Search for the cell housing the specified text and yield its (X, Y) center coordinate. 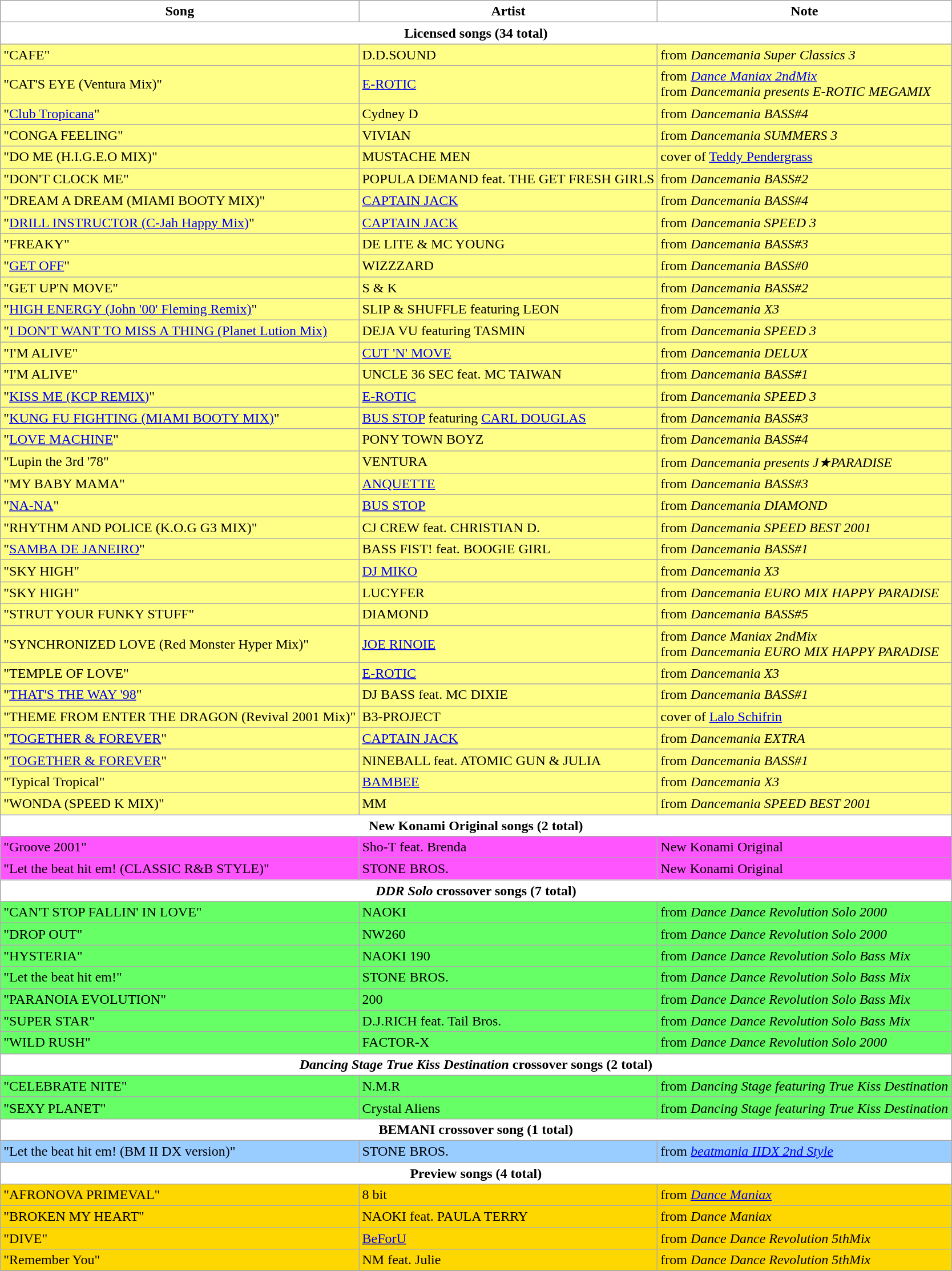
"HIGH ENERGY (John '00' Fleming Remix)" (180, 309)
UNCLE 36 SEC feat. MC TAIWAN (508, 375)
"FREAKY" (180, 244)
from Dancemania EXTRA (805, 738)
"HYSTERIA" (180, 956)
"AFRONOVA PRIMEVAL" (180, 1195)
"CONGA FEELING" (180, 135)
NW260 (508, 934)
"STRUT YOUR FUNKY STUFF" (180, 614)
"NA-NA" (180, 506)
"CELEBRATE NITE" (180, 1086)
"Let the beat hit em! (BM II DX version)" (180, 1151)
D.J.RICH feat. Tail Bros. (508, 1021)
VIVIAN (508, 135)
WIZZZARD (508, 266)
FACTOR-X (508, 1043)
CJ CREW feat. CHRISTIAN D. (508, 528)
from Dancemania SUMMERS 3 (805, 135)
Sho-T feat. Brenda (508, 847)
from Dancemania EURO MIX HAPPY PARADISE (805, 593)
POPULA DEMAND feat. THE GET FRESH GIRLS (508, 179)
8 bit (508, 1195)
"Club Tropicana" (180, 114)
BUS STOP featuring CARL DOUGLAS (508, 418)
NINEBALL feat. ATOMIC GUN & JULIA (508, 760)
from Dance Maniax 2ndMixfrom Dancemania EURO MIX HAPPY PARADISE (805, 644)
Cydney D (508, 114)
Crystal Aliens (508, 1108)
B3-PROJECT (508, 717)
"DROP OUT" (180, 934)
NAOKI (508, 912)
"THAT'S THE WAY '98" (180, 695)
"MY BABY MAMA" (180, 484)
CUT 'N' MOVE (508, 353)
S & K (508, 287)
Note (805, 11)
"GET UP'N MOVE" (180, 287)
DE LITE & MC YOUNG (508, 244)
DJ BASS feat. MC DIXIE (508, 695)
SLIP & SHUFFLE featuring LEON (508, 309)
BASS FIST! feat. BOOGIE GIRL (508, 549)
cover of Teddy Pendergrass (805, 157)
"Let the beat hit em!" (180, 978)
"I DON'T WANT TO MISS A THING (Planet Lution Mix) (180, 331)
"BROKEN MY HEART" (180, 1217)
N.M.R (508, 1086)
"CAFE" (180, 55)
JOE RINOIE (508, 644)
from Dancemania DELUX (805, 353)
from Dancemania Super Classics 3 (805, 55)
DJ MIKO (508, 571)
"SYNCHRONIZED LOVE (Red Monster Hyper Mix)" (180, 644)
from Dancemania presents J★PARADISE (805, 462)
cover of Lalo Schifrin (805, 717)
New Konami Original songs (2 total) (476, 825)
from beatmania IIDX 2nd Style (805, 1151)
from Dance Maniax 2ndMixfrom Dancemania presents E-ROTIC MEGAMIX (805, 85)
BEMANI crossover song (1 total) (476, 1129)
PONY TOWN BOYZ (508, 440)
Licensed songs (34 total) (476, 33)
"CAN'T STOP FALLIN' IN LOVE" (180, 912)
NAOKI 190 (508, 956)
"PARANOIA EVOLUTION" (180, 999)
from Dancemania DIAMOND (805, 506)
NAOKI feat. PAULA TERRY (508, 1217)
"Let the beat hit em! (CLASSIC R&B STYLE)" (180, 869)
ANQUETTE (508, 484)
"SAMBA DE JANEIRO" (180, 549)
BeForU (508, 1238)
"DREAM A DREAM (MIAMI BOOTY MIX)" (180, 200)
"DO ME (H.I.G.E.O MIX)" (180, 157)
"DRILL INSTRUCTOR (C-Jah Happy Mix)" (180, 222)
"Remember You" (180, 1260)
BUS STOP (508, 506)
"WILD RUSH" (180, 1043)
D.D.SOUND (508, 55)
"GET OFF" (180, 266)
"THEME FROM ENTER THE DRAGON (Revival 2001 Mix)" (180, 717)
"KISS ME (KCP REMIX)" (180, 396)
"DON'T CLOCK ME" (180, 179)
Artist (508, 11)
"CAT'S EYE (Ventura Mix)" (180, 85)
VENTURA (508, 462)
"SEXY PLANET" (180, 1108)
"LOVE MACHINE" (180, 440)
Song (180, 11)
"Lupin the 3rd '78" (180, 462)
MUSTACHE MEN (508, 157)
MM (508, 803)
DEJA VU featuring TASMIN (508, 331)
"WONDA (SPEED K MIX)" (180, 803)
DIAMOND (508, 614)
"DIVE" (180, 1238)
BAMBEE (508, 782)
DDR Solo crossover songs (7 total) (476, 891)
"SUPER STAR" (180, 1021)
"KUNG FU FIGHTING (MIAMI BOOTY MIX)" (180, 418)
Preview songs (4 total) (476, 1173)
"TEMPLE OF LOVE" (180, 673)
Dancing Stage True Kiss Destination crossover songs (2 total) (476, 1064)
NM feat. Julie (508, 1260)
"Groove 2001" (180, 847)
from Dancemania BASS#0 (805, 266)
"RHYTHM AND POLICE (K.O.G G3 MIX)" (180, 528)
200 (508, 999)
"Typical Tropical" (180, 782)
from Dancemania BASS#5 (805, 614)
LUCYFER (508, 593)
